Provide the (x, y) coordinate of the cell's center where the given text is located.  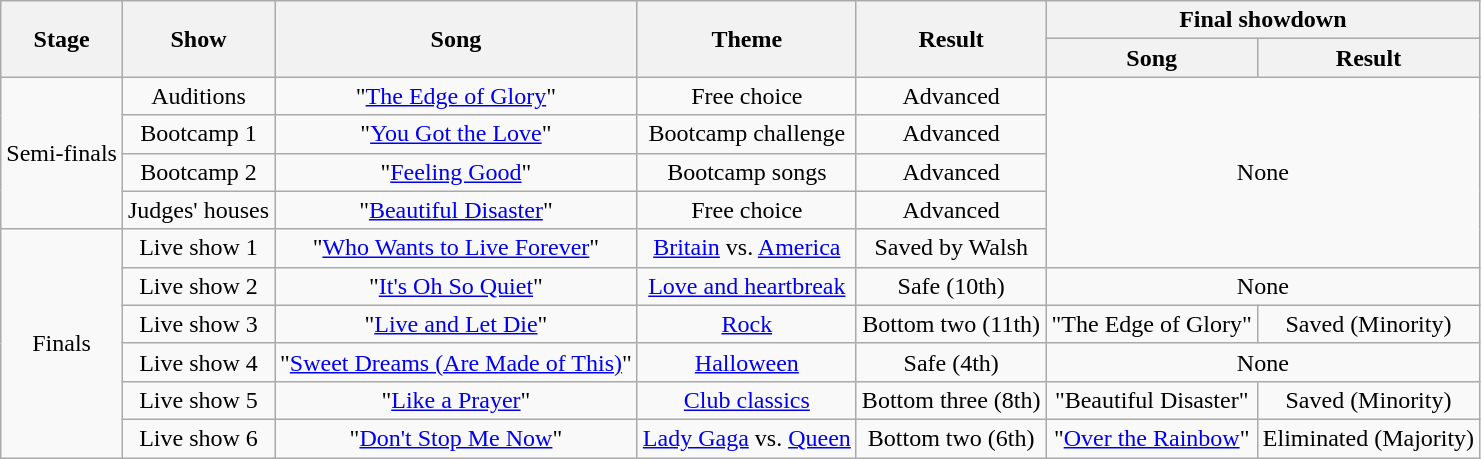
Bottom two (6th) (951, 438)
"Live and Let Die" (456, 324)
Auditions (198, 96)
Bootcamp challenge (746, 134)
Semi-finals (62, 153)
"Over the Rainbow" (1152, 438)
Live show 1 (198, 248)
Rock (746, 324)
"Sweet Dreams (Are Made of This)" (456, 362)
Love and heartbreak (746, 286)
Live show 6 (198, 438)
Bootcamp 1 (198, 134)
"Don't Stop Me Now" (456, 438)
Bootcamp 2 (198, 172)
Live show 4 (198, 362)
"You Got the Love" (456, 134)
Safe (4th) (951, 362)
"Like a Prayer" (456, 400)
"Feeling Good" (456, 172)
Show (198, 39)
Judges' houses (198, 210)
Saved by Walsh (951, 248)
Live show 2 (198, 286)
Lady Gaga vs. Queen (746, 438)
Bootcamp songs (746, 172)
Britain vs. America (746, 248)
Stage (62, 39)
Live show 3 (198, 324)
Bottom three (8th) (951, 400)
Halloween (746, 362)
Live show 5 (198, 400)
Final showdown (1263, 20)
"It's Oh So Quiet" (456, 286)
Finals (62, 343)
"Who Wants to Live Forever" (456, 248)
Bottom two (11th) (951, 324)
Club classics (746, 400)
Eliminated (Majority) (1368, 438)
Safe (10th) (951, 286)
Theme (746, 39)
